Identify which cell holds the provided text, then report its (X, Y) central coordinate. 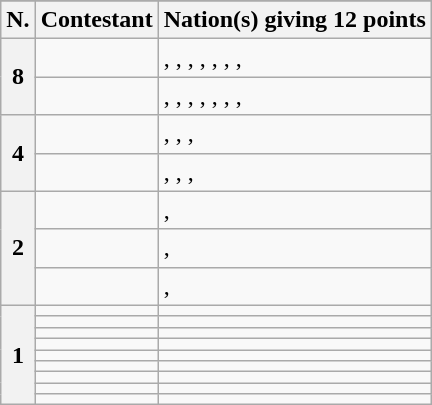
1 (18, 355)
4 (18, 153)
8 (18, 77)
Contestant (96, 20)
Nation(s) giving 12 points (294, 20)
N. (18, 20)
2 (18, 248)
